For the text-containing cell, return its midpoint in [x, y] coordinate format. 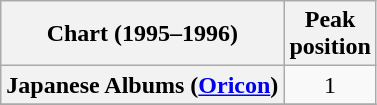
Chart (1995–1996) [142, 34]
Japanese Albums (Oricon) [142, 85]
1 [330, 85]
Peakposition [330, 34]
